Locate the cell with the specified text and output its [x, y] center coordinate. 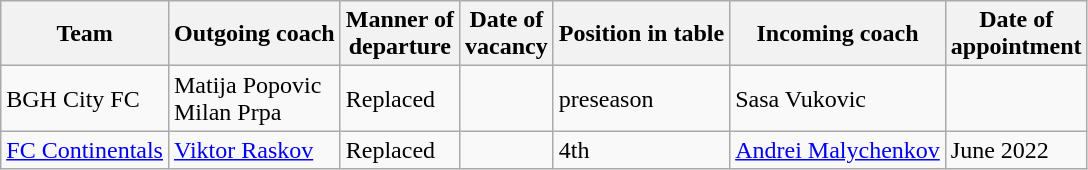
Outgoing coach [254, 34]
Team [85, 34]
Sasa Vukovic [838, 98]
Viktor Raskov [254, 150]
Date of vacancy [507, 34]
Position in table [641, 34]
Manner of departure [400, 34]
FC Continentals [85, 150]
Incoming coach [838, 34]
Matija PopovicMilan Prpa [254, 98]
Andrei Malychenkov [838, 150]
preseason [641, 98]
June 2022 [1016, 150]
4th [641, 150]
Date of appointment [1016, 34]
BGH City FC [85, 98]
